Capture the cell that displays the provided text and extract its [X, Y] central coordinate. 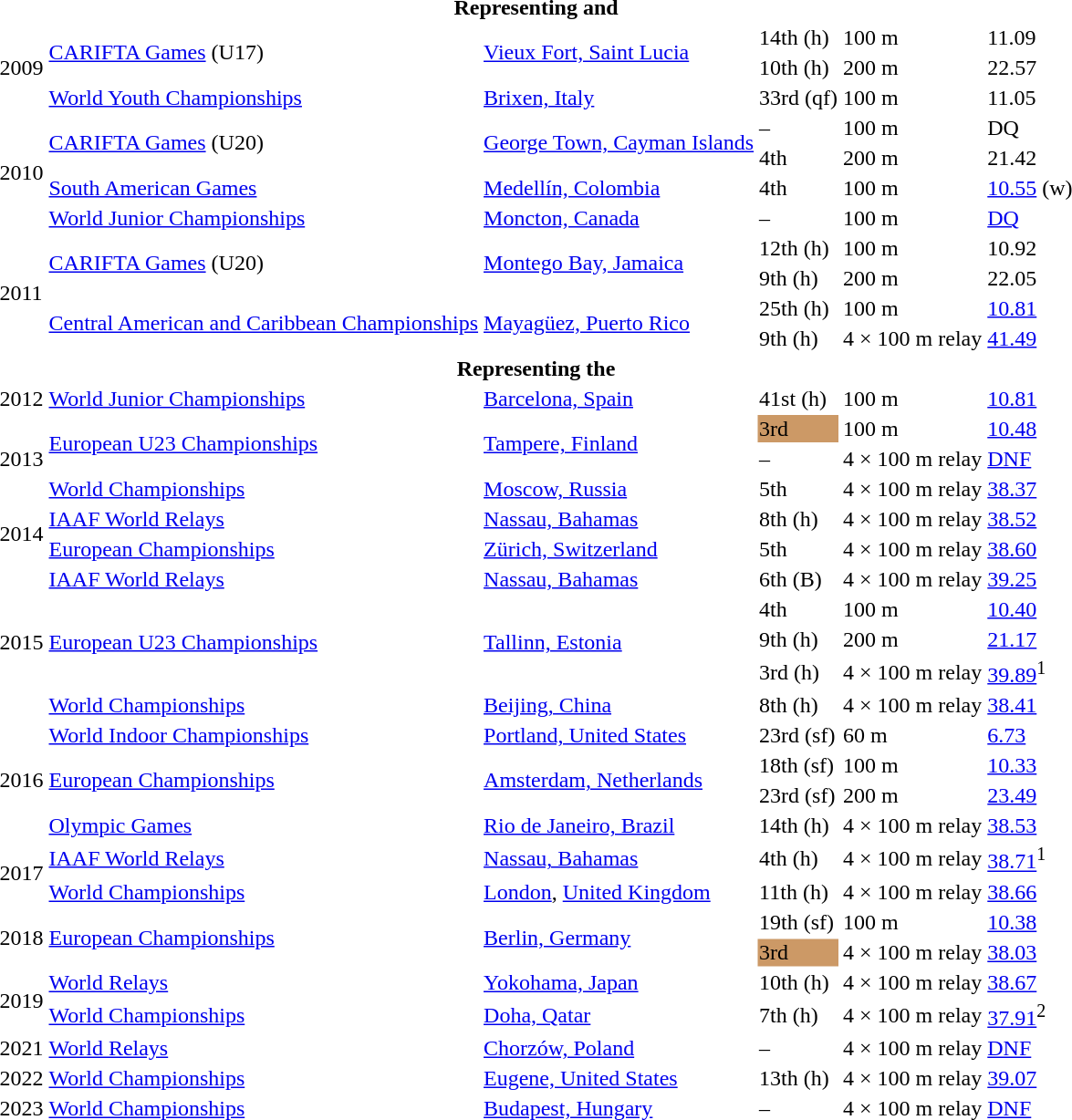
CARIFTA Games (U17) [264, 53]
World Youth Championships [264, 98]
Eugene, United States [619, 1078]
Yokohama, Japan [619, 982]
Zürich, Switzerland [619, 549]
4th (h) [799, 858]
19th (sf) [799, 922]
12th (h) [799, 248]
Rio de Janeiro, Brazil [619, 825]
Medellín, Colombia [619, 188]
25th (h) [799, 308]
George Town, Cayman Islands [619, 142]
World Indoor Championships [264, 735]
Berlin, Germany [619, 938]
6th (B) [799, 579]
11th (h) [799, 892]
Montego Bay, Jamaica [619, 263]
33rd (qf) [799, 98]
Moncton, Canada [619, 218]
Vieux Fort, Saint Lucia [619, 53]
3rd (h) [799, 672]
South American Games [264, 188]
13th (h) [799, 1078]
60 m [912, 735]
Olympic Games [264, 825]
Moscow, Russia [619, 489]
Barcelona, Spain [619, 399]
Central American and Caribbean Championships [264, 323]
Amsterdam, Netherlands [619, 781]
Beijing, China [619, 705]
Portland, United States [619, 735]
Mayagüez, Puerto Rico [619, 323]
18th (sf) [799, 765]
Doha, Qatar [619, 1015]
London, United Kingdom [619, 892]
Tallinn, Estonia [619, 642]
7th (h) [799, 1015]
Tampere, Finland [619, 443]
Brixen, Italy [619, 98]
Chorzów, Poland [619, 1048]
41st (h) [799, 399]
